Extract the (x, y) coordinate from the center of the cell holding the provided text.  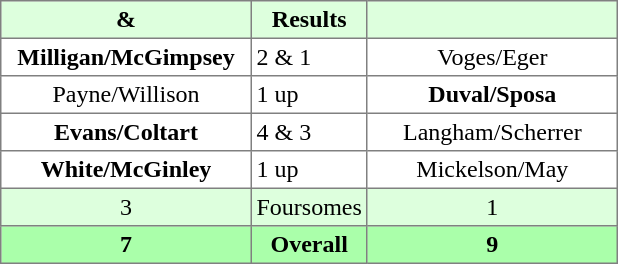
4 & 3 (309, 132)
White/McGinley (126, 170)
& (126, 20)
Langham/Scherrer (492, 132)
2 & 1 (309, 57)
7 (126, 245)
Evans/Coltart (126, 132)
Milligan/McGimpsey (126, 57)
Results (309, 20)
Payne/Willison (126, 95)
3 (126, 207)
9 (492, 245)
1 (492, 207)
Overall (309, 245)
Foursomes (309, 207)
Duval/Sposa (492, 95)
Mickelson/May (492, 170)
Voges/Eger (492, 57)
